Scan for the cell matching the given text and deliver its (x, y) coordinate at center. 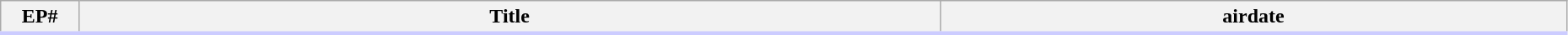
airdate (1253, 17)
Title (509, 17)
EP# (40, 17)
